Provide the (X, Y) coordinate of the cell's center where the given text is located.  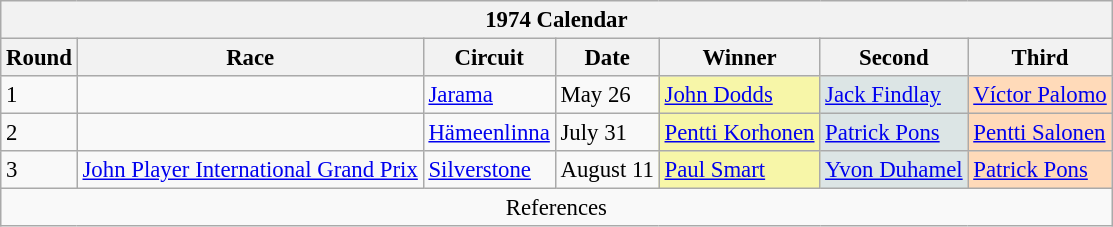
Yvon Duhamel (894, 170)
Pentti Korhonen (740, 133)
2 (39, 133)
Third (1040, 58)
Date (607, 58)
Race (250, 58)
John Player International Grand Prix (250, 170)
Second (894, 58)
Pentti Salonen (1040, 133)
May 26 (607, 95)
3 (39, 170)
Silverstone (489, 170)
Paul Smart (740, 170)
Round (39, 58)
Winner (740, 58)
Jack Findlay (894, 95)
John Dodds (740, 95)
Jarama (489, 95)
Hämeenlinna (489, 133)
References (556, 208)
1 (39, 95)
Víctor Palomo (1040, 95)
August 11 (607, 170)
Circuit (489, 58)
July 31 (607, 133)
1974 Calendar (556, 20)
